Identify which cell holds the provided text, then report its (x, y) central coordinate. 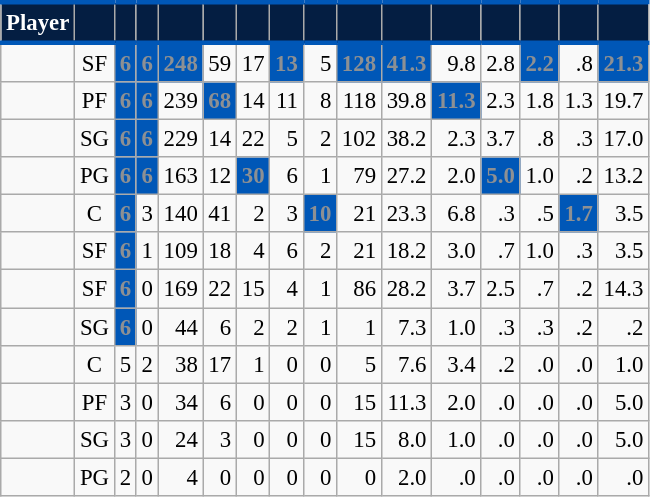
118 (360, 101)
6.8 (456, 214)
41.3 (406, 62)
14.3 (623, 289)
59 (220, 62)
17.0 (623, 139)
13 (286, 62)
19.7 (623, 101)
34 (180, 402)
21.3 (623, 62)
9.8 (456, 62)
109 (180, 251)
41 (220, 214)
8.0 (406, 439)
163 (180, 176)
229 (180, 139)
44 (180, 327)
.5 (540, 214)
1.8 (540, 101)
102 (360, 139)
39.8 (406, 101)
18 (220, 251)
11 (286, 101)
68 (220, 101)
27.2 (406, 176)
239 (180, 101)
1.7 (578, 214)
248 (180, 62)
Player (38, 22)
3.4 (456, 364)
2.5 (500, 289)
79 (360, 176)
28.2 (406, 289)
8 (320, 101)
2.8 (500, 62)
12 (220, 176)
128 (360, 62)
7.6 (406, 364)
7.3 (406, 327)
3.0 (456, 251)
2.2 (540, 62)
23.3 (406, 214)
10 (320, 214)
140 (180, 214)
13.2 (623, 176)
18.2 (406, 251)
86 (360, 289)
38.2 (406, 139)
38 (180, 364)
30 (252, 176)
1.3 (578, 101)
169 (180, 289)
24 (180, 439)
